Provide the [X, Y] coordinate of the cell's center where the given text is located.  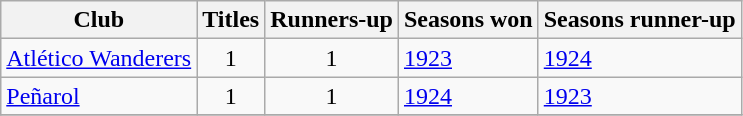
Seasons won [468, 20]
Peñarol [99, 96]
Seasons runner-up [640, 20]
Titles [231, 20]
Runners-up [332, 20]
Atlético Wanderers [99, 58]
Club [99, 20]
